Return the [x, y] coordinate for the center point of the cell that contains the specified text.  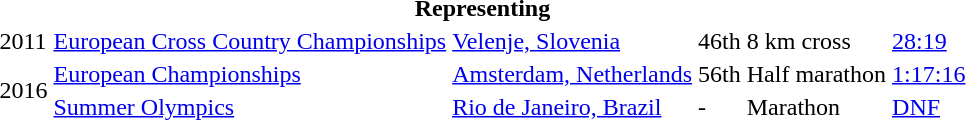
Amsterdam, Netherlands [572, 74]
46th [720, 41]
8 km cross [816, 41]
Velenje, Slovenia [572, 41]
56th [720, 74]
European Championships [250, 74]
European Cross Country Championships [250, 41]
Half marathon [816, 74]
